Detect which cell encompasses the target text, then output its [x, y] center coordinate. 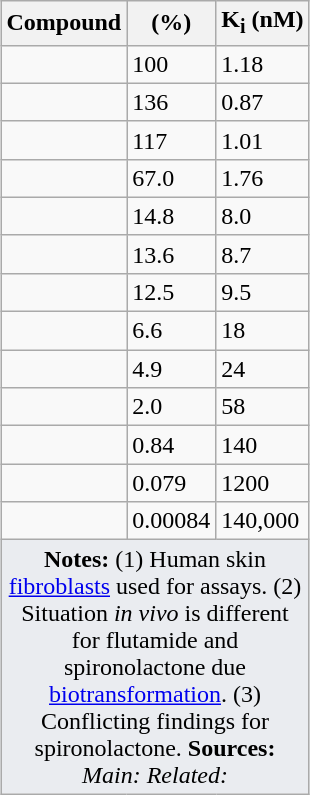
Compound [64, 23]
0.87 [262, 102]
136 [172, 102]
6.6 [172, 331]
1200 [262, 483]
(%) [172, 23]
12.5 [172, 292]
Ki (nM) [262, 23]
0.84 [172, 445]
67.0 [172, 178]
140 [262, 445]
8.7 [262, 254]
0.00084 [172, 521]
1.18 [262, 64]
18 [262, 331]
140,000 [262, 521]
9.5 [262, 292]
58 [262, 407]
13.6 [172, 254]
2.0 [172, 407]
1.01 [262, 140]
1.76 [262, 178]
0.079 [172, 483]
4.9 [172, 369]
24 [262, 369]
8.0 [262, 216]
14.8 [172, 216]
117 [172, 140]
100 [172, 64]
